Extract the (X, Y) coordinate from the center of the cell holding the provided text.  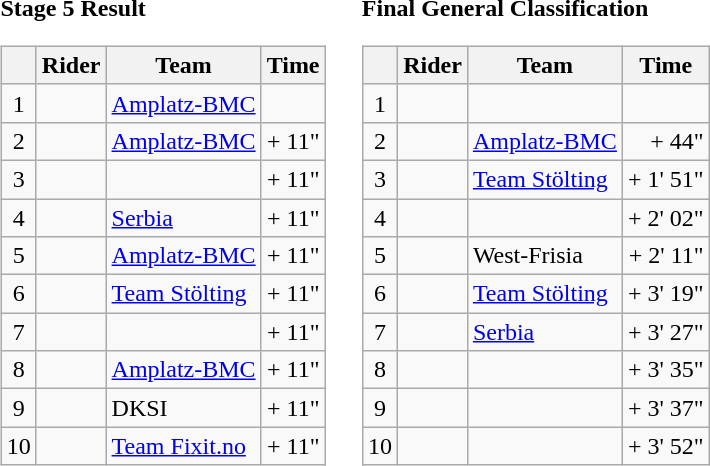
+ 2' 11" (666, 256)
+ 1' 51" (666, 179)
Team Fixit.no (184, 446)
DKSI (184, 408)
+ 3' 37" (666, 408)
+ 3' 35" (666, 370)
+ 2' 02" (666, 217)
+ 3' 19" (666, 294)
West-Frisia (544, 256)
+ 3' 52" (666, 446)
+ 3' 27" (666, 332)
+ 44" (666, 141)
